From the cell containing the given text, extract its center point as [X, Y] coordinate. 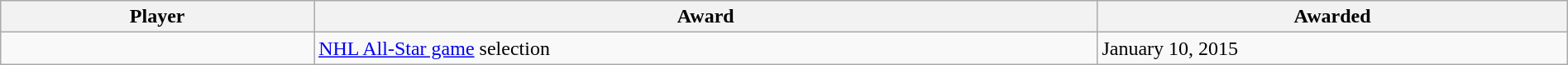
Player [157, 17]
January 10, 2015 [1332, 48]
NHL All-Star game selection [706, 48]
Award [706, 17]
Awarded [1332, 17]
